For the text-containing cell, return its midpoint in (x, y) coordinate format. 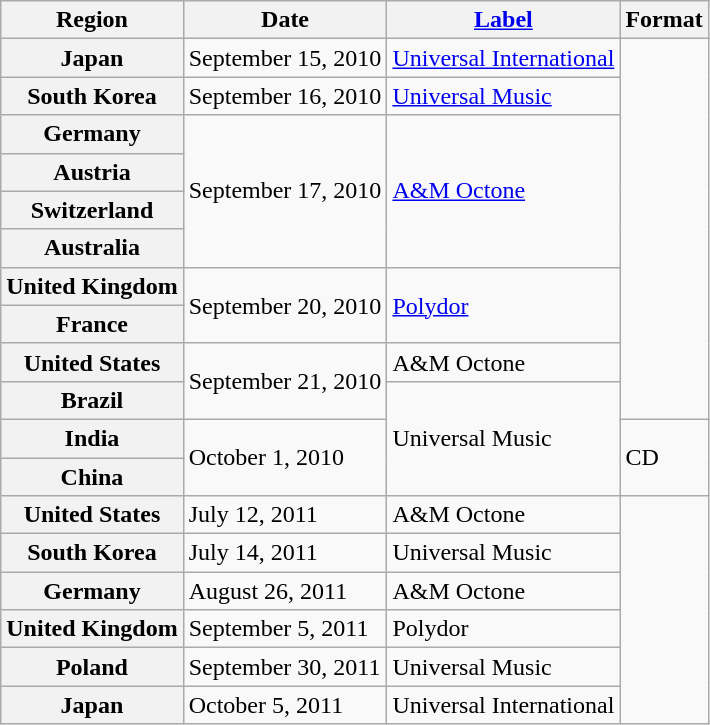
Date (285, 20)
September 16, 2010 (285, 96)
September 21, 2010 (285, 381)
July 12, 2011 (285, 515)
Switzerland (92, 210)
India (92, 438)
September 30, 2011 (285, 667)
Format (664, 20)
Region (92, 20)
Poland (92, 667)
China (92, 477)
CD (664, 457)
July 14, 2011 (285, 553)
October 5, 2011 (285, 705)
August 26, 2011 (285, 591)
Australia (92, 248)
Brazil (92, 400)
September 17, 2010 (285, 191)
October 1, 2010 (285, 457)
Label (504, 20)
France (92, 324)
September 5, 2011 (285, 629)
September 15, 2010 (285, 58)
September 20, 2010 (285, 305)
Austria (92, 172)
